Scan for the cell matching the given text and deliver its (X, Y) coordinate at center. 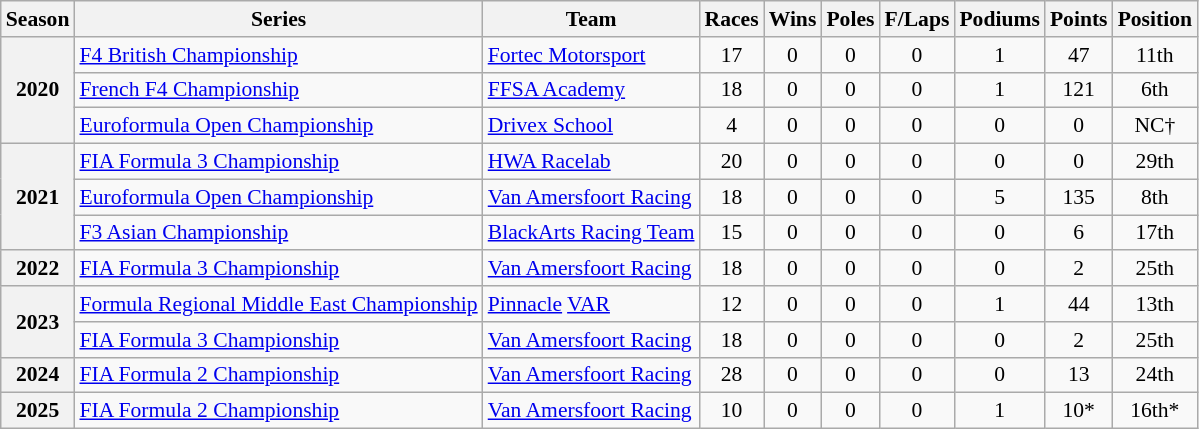
Drivex School (592, 126)
French F4 Championship (278, 90)
16th* (1155, 411)
6 (1079, 233)
Races (732, 19)
135 (1079, 197)
44 (1079, 304)
Team (592, 19)
2025 (38, 411)
Points (1079, 19)
2024 (38, 375)
BlackArts Racing Team (592, 233)
12 (732, 304)
Wins (793, 19)
10* (1079, 411)
Season (38, 19)
F/Laps (916, 19)
4 (732, 126)
29th (1155, 162)
28 (732, 375)
13th (1155, 304)
2020 (38, 90)
Fortec Motorsport (592, 55)
17 (732, 55)
FFSA Academy (592, 90)
HWA Racelab (592, 162)
20 (732, 162)
6th (1155, 90)
Podiums (1000, 19)
17th (1155, 233)
11th (1155, 55)
121 (1079, 90)
2023 (38, 322)
Position (1155, 19)
2021 (38, 198)
NC† (1155, 126)
F4 British Championship (278, 55)
15 (732, 233)
10 (732, 411)
24th (1155, 375)
Poles (850, 19)
Formula Regional Middle East Championship (278, 304)
47 (1079, 55)
2022 (38, 269)
8th (1155, 197)
Series (278, 19)
Pinnacle VAR (592, 304)
13 (1079, 375)
5 (1000, 197)
F3 Asian Championship (278, 233)
